Provide the (X, Y) coordinate of the cell's center where the given text is located.  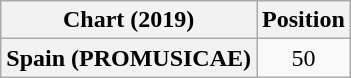
Chart (2019) (129, 20)
Spain (PROMUSICAE) (129, 58)
Position (304, 20)
50 (304, 58)
